Find where the given text appears and provide that cell's center as (X, Y) coordinate. 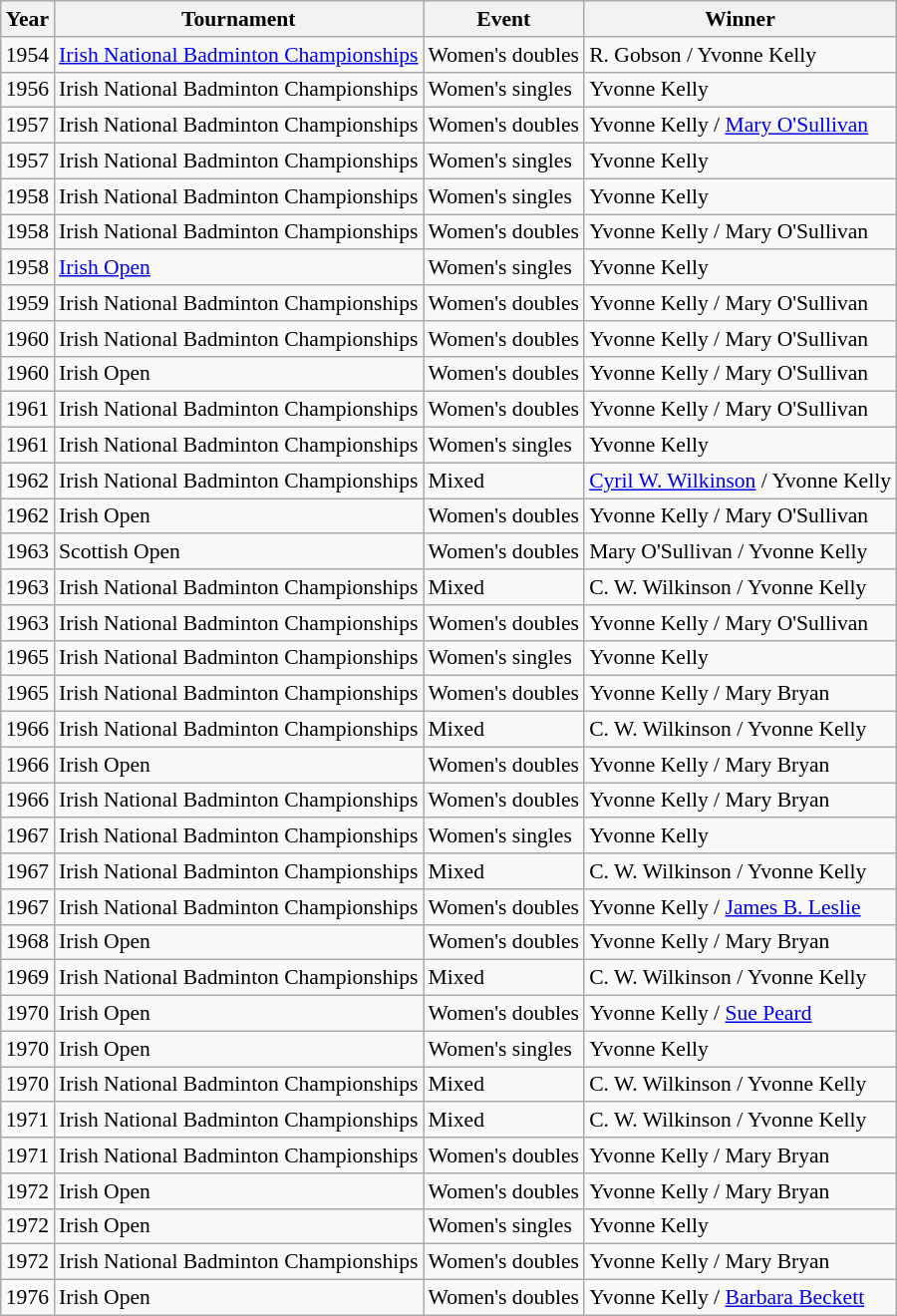
R. Gobson / Yvonne Kelly (740, 55)
1959 (28, 303)
Scottish Open (238, 552)
1956 (28, 90)
Mary O'Sullivan / Yvonne Kelly (740, 552)
1969 (28, 978)
Tournament (238, 19)
1968 (28, 942)
Event (504, 19)
Yvonne Kelly / Barbara Beckett (740, 1298)
Cyril W. Wilkinson / Yvonne Kelly (740, 481)
Yvonne Kelly / Sue Peard (740, 1014)
1954 (28, 55)
Yvonne Kelly / James B. Leslie (740, 907)
Winner (740, 19)
1976 (28, 1298)
Year (28, 19)
